Capture the cell that displays the provided text and extract its [X, Y] central coordinate. 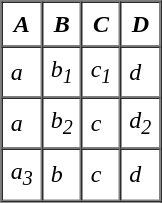
b1 [62, 72]
A [22, 24]
b2 [62, 124]
c1 [102, 72]
b [62, 174]
D [140, 24]
B [62, 24]
a3 [22, 174]
d2 [140, 124]
C [102, 24]
